Detect which cell encompasses the target text, then output its [X, Y] center coordinate. 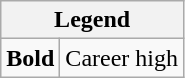
Bold [30, 58]
Legend [92, 20]
Career high [122, 58]
